Output the (x, y) coordinate of the center of the cell containing the given text.  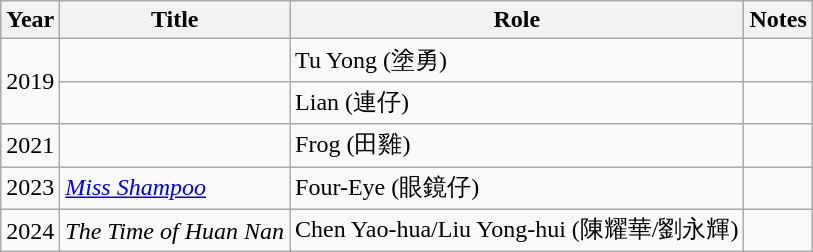
Notes (778, 20)
The Time of Huan Nan (175, 230)
Four-Eye (眼鏡仔) (517, 188)
Role (517, 20)
Title (175, 20)
Frog (田雞) (517, 146)
2023 (30, 188)
Year (30, 20)
2021 (30, 146)
Tu Yong (塗勇) (517, 60)
Chen Yao-hua/Liu Yong-hui (陳耀華/劉永輝) (517, 230)
Miss Shampoo (175, 188)
2019 (30, 82)
2024 (30, 230)
Lian (連仔) (517, 102)
